Pinpoint the cell where the given text exists, returning its [X, Y] midpoint coordinate. 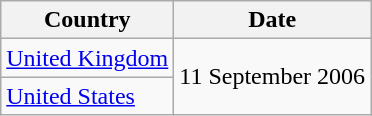
United States [88, 96]
Country [88, 20]
United Kingdom [88, 58]
Date [272, 20]
11 September 2006 [272, 77]
